Pinpoint the cell where the given text exists, returning its (X, Y) midpoint coordinate. 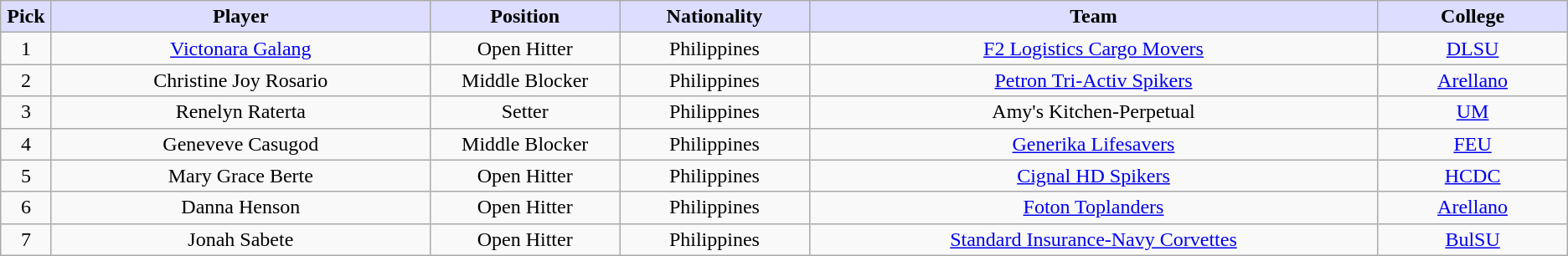
FEU (1473, 144)
Danna Henson (241, 207)
7 (26, 239)
Mary Grace Berte (241, 176)
1 (26, 49)
6 (26, 207)
Standard Insurance-Navy Corvettes (1094, 239)
Geneveve Casugod (241, 144)
Victonara Galang (241, 49)
Petron Tri-Activ Spikers (1094, 80)
Nationality (714, 17)
HCDC (1473, 176)
Generika Lifesavers (1094, 144)
Amy's Kitchen-Perpetual (1094, 112)
4 (26, 144)
Jonah Sabete (241, 239)
Player (241, 17)
3 (26, 112)
Foton Toplanders (1094, 207)
Renelyn Raterta (241, 112)
Pick (26, 17)
2 (26, 80)
College (1473, 17)
Setter (525, 112)
UM (1473, 112)
DLSU (1473, 49)
BulSU (1473, 239)
5 (26, 176)
F2 Logistics Cargo Movers (1094, 49)
Team (1094, 17)
Christine Joy Rosario (241, 80)
Cignal HD Spikers (1094, 176)
Position (525, 17)
